For the text-containing cell, return its midpoint in [x, y] coordinate format. 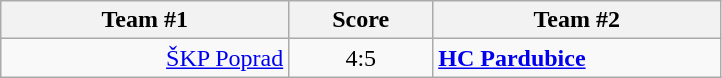
Team #1 [145, 20]
4:5 [361, 58]
Score [361, 20]
ŠKP Poprad [145, 58]
Team #2 [577, 20]
HC Pardubice [577, 58]
